Scan for the cell matching the given text and deliver its (X, Y) coordinate at center. 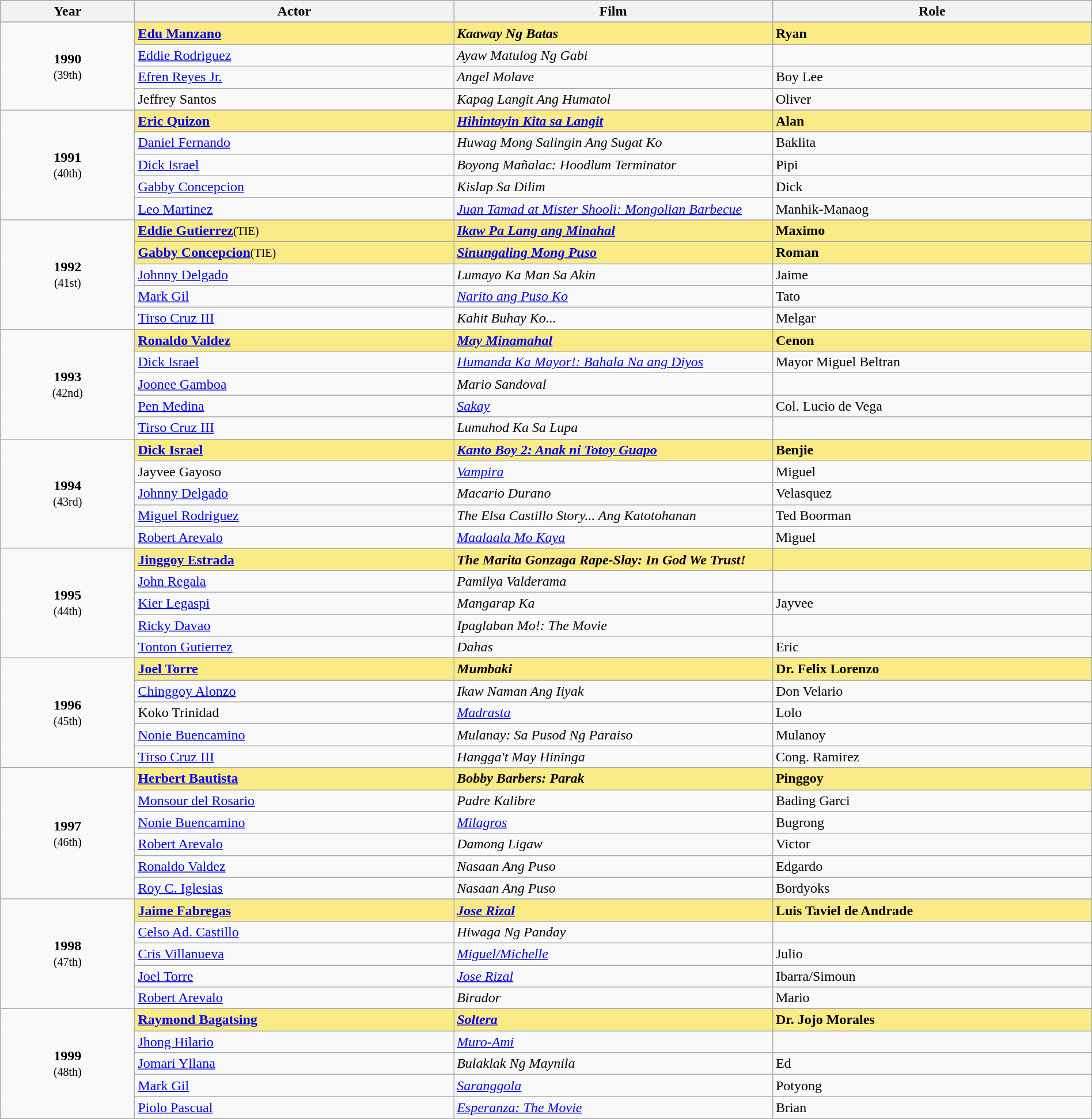
Victor (932, 844)
1996(45th) (68, 713)
Tato (932, 297)
Gabby Concepcion (294, 187)
Cong. Ramirez (932, 757)
Ikaw Naman Ang Iiyak (613, 691)
Oliver (932, 99)
Sakay (613, 406)
Ibarra/Simoun (932, 976)
Bulaklak Ng Maynila (613, 1064)
Dr. Felix Lorenzo (932, 669)
1991(40th) (68, 165)
Edu Manzano (294, 33)
Angel Molave (613, 77)
Brian (932, 1107)
Kaaway Ng Batas (613, 33)
1993(42nd) (68, 384)
Eric (932, 647)
1995(44th) (68, 603)
Mumbaki (613, 669)
Kier Legaspi (294, 603)
Jaime Fabregas (294, 910)
Dick (932, 187)
Mayor Miguel Beltran (932, 362)
Joonee Gamboa (294, 384)
The Elsa Castillo Story... Ang Katotohanan (613, 515)
Bobby Barbers: Parak (613, 779)
Jayvee (932, 603)
Ted Boorman (932, 515)
Damong Ligaw (613, 844)
Hangga't May Hininga (613, 757)
Ricky Davao (294, 625)
Film (613, 12)
Mario (932, 998)
Mulanay: Sa Pusod Ng Paraiso (613, 735)
Humanda Ka Mayor!: Bahala Na ang Diyos (613, 362)
Actor (294, 12)
Ikaw Pa Lang ang Minahal (613, 230)
May Minamahal (613, 340)
Benjie (932, 450)
Don Velario (932, 691)
Miguel/Michelle (613, 954)
Lumayo Ka Man Sa Akin (613, 275)
Eric Quizon (294, 121)
Baklita (932, 143)
Jeffrey Santos (294, 99)
Sinungaling Mong Puso (613, 252)
Melgar (932, 318)
Esperanza: The Movie (613, 1107)
Roy C. Iglesias (294, 888)
Maalaala Mo Kaya (613, 537)
Hiwaga Ng Panday (613, 932)
Jomari Yllana (294, 1064)
Raymond Bagatsing (294, 1020)
Eddie Rodriguez (294, 55)
1998(47th) (68, 954)
Julio (932, 954)
Soltera (613, 1020)
Alan (932, 121)
Boy Lee (932, 77)
Vampira (613, 472)
The Marita Gonzaga Rape-Slay: In God We Trust! (613, 559)
Padre Kalibre (613, 801)
Pen Medina (294, 406)
Jinggoy Estrada (294, 559)
Edgardo (932, 866)
1997(46th) (68, 833)
Leo Martinez (294, 208)
Juan Tamad at Mister Shooli: Mongolian Barbecue (613, 208)
Huwag Mong Salingin Ang Sugat Ko (613, 143)
Kanto Boy 2: Anak ni Totoy Guapo (613, 450)
Mangarap Ka (613, 603)
Col. Lucio de Vega (932, 406)
Hihintayin Kita sa Langit (613, 121)
Muro-Ami (613, 1042)
1994(43rd) (68, 494)
Dahas (613, 647)
Herbert Bautista (294, 779)
Gabby Concepcion(TIE) (294, 252)
1999(48th) (68, 1064)
Ryan (932, 33)
Bading Garci (932, 801)
Roman (932, 252)
Jhong Hilario (294, 1042)
1992(41st) (68, 274)
Efren Reyes Jr. (294, 77)
Manhik-Manaog (932, 208)
Narito ang Puso Ko (613, 297)
Miguel Rodriguez (294, 515)
Jaime (932, 275)
Kapag Langit Ang Humatol (613, 99)
Ipaglaban Mo!: The Movie (613, 625)
Mario Sandoval (613, 384)
Monsour del Rosario (294, 801)
Luis Taviel de Andrade (932, 910)
Birador (613, 998)
Milagros (613, 822)
Potyong (932, 1086)
Boyong Mañalac: Hoodlum Terminator (613, 165)
Pipi (932, 165)
Celso Ad. Castillo (294, 932)
Bugrong (932, 822)
Tonton Gutierrez (294, 647)
Mulanoy (932, 735)
Cenon (932, 340)
Lumuhod Ka Sa Lupa (613, 428)
Velasquez (932, 494)
Koko Trinidad (294, 713)
Macario Durano (613, 494)
Madrasta (613, 713)
Year (68, 12)
Jayvee Gayoso (294, 472)
Kislap Sa Dilim (613, 187)
Ed (932, 1064)
Role (932, 12)
Ayaw Matulog Ng Gabi (613, 55)
Maximo (932, 230)
Lolo (932, 713)
Pamilya Valderama (613, 581)
Kahit Buhay Ko... (613, 318)
Bordyoks (932, 888)
Saranggola (613, 1086)
John Regala (294, 581)
1990(39th) (68, 66)
Dr. Jojo Morales (932, 1020)
Chinggoy Alonzo (294, 691)
Pinggoy (932, 779)
Eddie Gutierrez(TIE) (294, 230)
Piolo Pascual (294, 1107)
Cris Villanueva (294, 954)
Daniel Fernando (294, 143)
